Find where the given text appears and provide that cell's center as (x, y) coordinate. 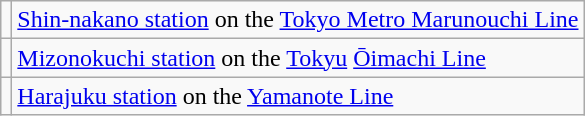
Mizonokuchi station on the Tokyu Ōimachi Line (298, 58)
Shin-nakano station on the Tokyo Metro Marunouchi Line (298, 20)
Harajuku station on the Yamanote Line (298, 96)
